Return [x, y] of the center of cell containing provided text 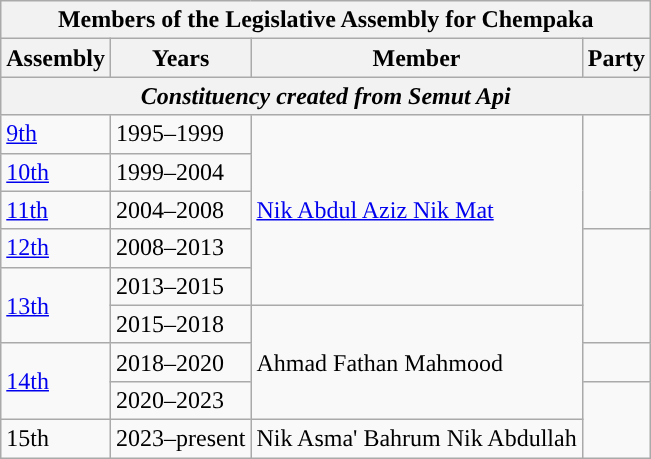
1995–1999 [180, 134]
2020–2023 [180, 400]
15th [56, 438]
Years [180, 58]
14th [56, 381]
12th [56, 248]
Nik Asma' Bahrum Nik Abdullah [416, 438]
Member [416, 58]
Ahmad Fathan Mahmood [416, 362]
9th [56, 134]
2015–2018 [180, 324]
Nik Abdul Aziz Nik Mat [416, 210]
2013–2015 [180, 286]
Constituency created from Semut Api [326, 96]
Assembly [56, 58]
2018–2020 [180, 362]
2008–2013 [180, 248]
1999–2004 [180, 172]
Party [616, 58]
2023–present [180, 438]
10th [56, 172]
13th [56, 305]
Members of the Legislative Assembly for Chempaka [326, 20]
2004–2008 [180, 210]
11th [56, 210]
